Detect which cell encompasses the target text, then output its (X, Y) center coordinate. 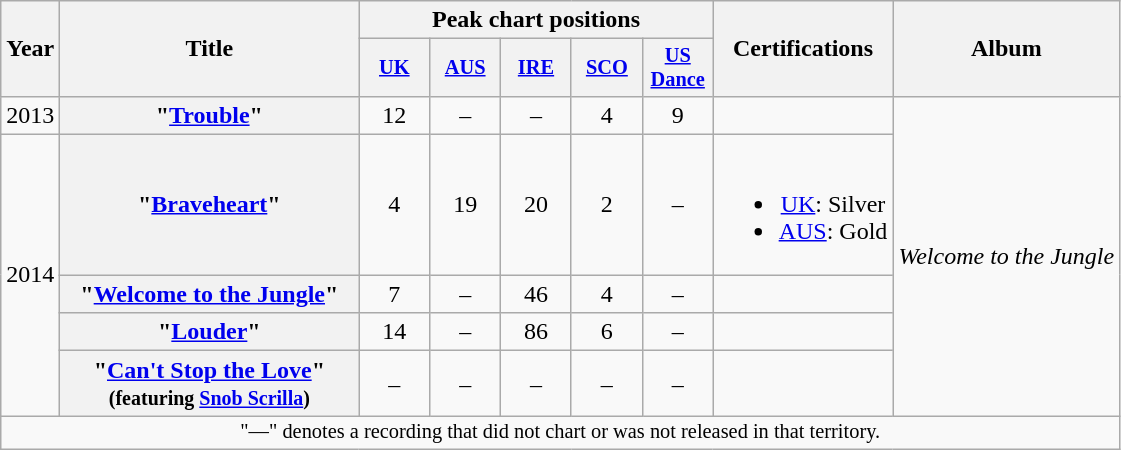
6 (606, 332)
"—" denotes a recording that did not chart or was not released in that territory. (560, 433)
Title (210, 49)
IRE (536, 68)
US Dance (678, 68)
"Trouble" (210, 115)
9 (678, 115)
Peak chart positions (536, 20)
2 (606, 205)
86 (536, 332)
SCO (606, 68)
"Louder" (210, 332)
7 (394, 294)
"Welcome to the Jungle" (210, 294)
19 (466, 205)
20 (536, 205)
AUS (466, 68)
Album (1006, 49)
"Can't Stop the Love" (featuring Snob Scrilla) (210, 384)
UK: SilverAUS: Gold (803, 205)
14 (394, 332)
46 (536, 294)
12 (394, 115)
Certifications (803, 49)
2014 (30, 276)
Year (30, 49)
UK (394, 68)
2013 (30, 115)
"Braveheart" (210, 205)
Welcome to the Jungle (1006, 256)
